Scan for the cell matching the given text and deliver its (x, y) coordinate at center. 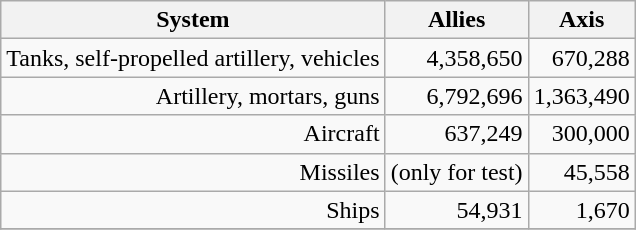
1,363,490 (582, 96)
637,249 (456, 134)
Axis (582, 20)
54,931 (456, 210)
6,792,696 (456, 96)
(only for test) (456, 172)
Tanks, self-propelled artillery, vehicles (193, 58)
Aircraft (193, 134)
Artillery, mortars, guns (193, 96)
System (193, 20)
670,288 (582, 58)
Allies (456, 20)
4,358,650 (456, 58)
1,670 (582, 210)
300,000 (582, 134)
45,558 (582, 172)
Ships (193, 210)
Missiles (193, 172)
